Return the (x, y) coordinate for the center point of the cell that contains the specified text.  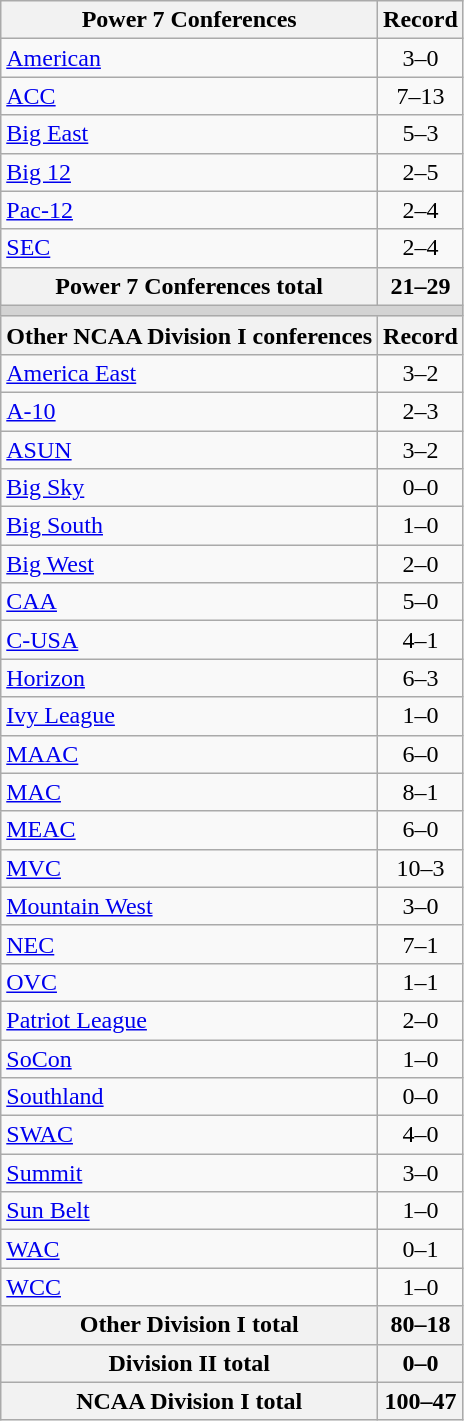
Big South (190, 526)
American (190, 58)
80–18 (421, 1325)
0–1 (421, 1249)
Summit (190, 1173)
Big West (190, 564)
SEC (190, 248)
Division II total (190, 1363)
4–0 (421, 1135)
Power 7 Conferences (190, 20)
Big 12 (190, 172)
6–3 (421, 678)
Power 7 Conferences total (190, 286)
MEAC (190, 830)
MAC (190, 792)
Horizon (190, 678)
Big Sky (190, 488)
Southland (190, 1097)
WAC (190, 1249)
NCAA Division I total (190, 1401)
7–1 (421, 944)
CAA (190, 602)
ACC (190, 96)
Sun Belt (190, 1211)
America East (190, 373)
2–5 (421, 172)
Big East (190, 134)
Ivy League (190, 716)
21–29 (421, 286)
OVC (190, 982)
Mountain West (190, 906)
C-USA (190, 640)
Other NCAA Division I conferences (190, 335)
Patriot League (190, 1020)
WCC (190, 1287)
SWAC (190, 1135)
5–3 (421, 134)
SoCon (190, 1059)
8–1 (421, 792)
ASUN (190, 449)
1–1 (421, 982)
Pac-12 (190, 210)
7–13 (421, 96)
Other Division I total (190, 1325)
MAAC (190, 754)
100–47 (421, 1401)
5–0 (421, 602)
NEC (190, 944)
10–3 (421, 868)
4–1 (421, 640)
MVC (190, 868)
A-10 (190, 411)
2–3 (421, 411)
